Pinpoint the cell where the given text exists, returning its [X, Y] midpoint coordinate. 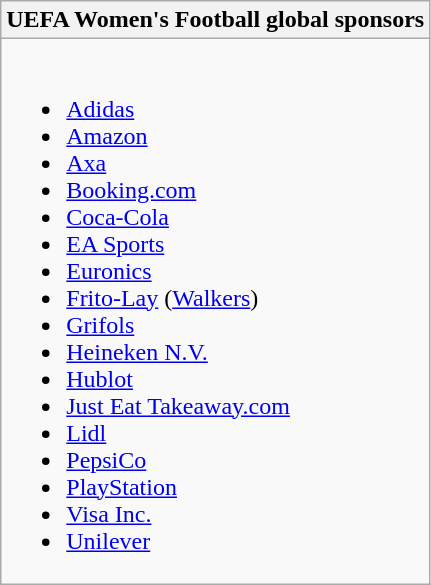
UEFA Women's Football global sponsors [216, 20]
